Provide the [x, y] coordinate of the cell's center where the given text is located.  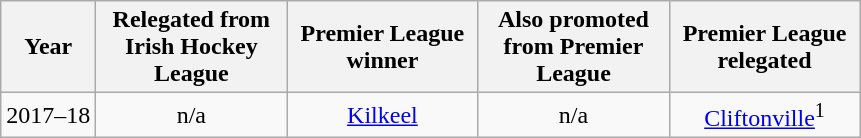
Relegated from Irish Hockey League [192, 47]
Cliftonville1 [764, 116]
Kilkeel [382, 116]
Year [48, 47]
Premier League relegated [764, 47]
Premier League winner [382, 47]
Also promoted from Premier League [574, 47]
2017–18 [48, 116]
